Identify which cell holds the provided text, then report its [x, y] central coordinate. 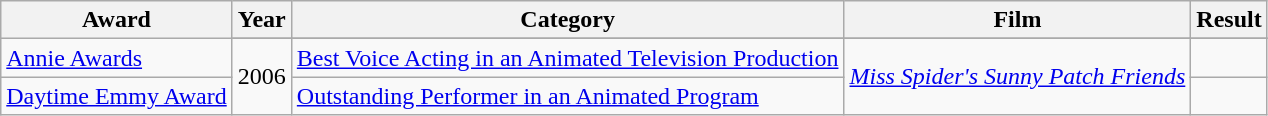
Result [1229, 20]
Miss Spider's Sunny Patch Friends [1018, 77]
Outstanding Performer in an Animated Program [568, 96]
2006 [262, 77]
Film [1018, 20]
Best Voice Acting in an Animated Television Production [568, 58]
Daytime Emmy Award [116, 96]
Category [568, 20]
Year [262, 20]
Annie Awards [116, 58]
Award [116, 20]
